Pinpoint the cell where the given text exists, returning its [x, y] midpoint coordinate. 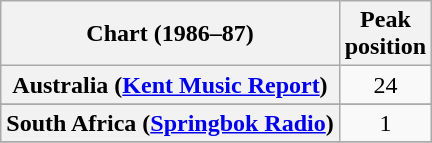
24 [385, 85]
Australia (Kent Music Report) [170, 85]
Chart (1986–87) [170, 34]
South Africa (Springbok Radio) [170, 123]
Peak position [385, 34]
1 [385, 123]
